Return (X, Y) of the center of cell containing provided text 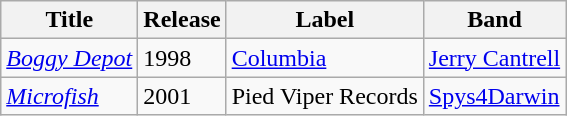
Band (494, 20)
2001 (182, 96)
Label (324, 20)
Title (70, 20)
Microfish (70, 96)
1998 (182, 58)
Pied Viper Records (324, 96)
Boggy Depot (70, 58)
Spys4Darwin (494, 96)
Release (182, 20)
Jerry Cantrell (494, 58)
Columbia (324, 58)
